Pinpoint the cell where the given text exists, returning its (X, Y) midpoint coordinate. 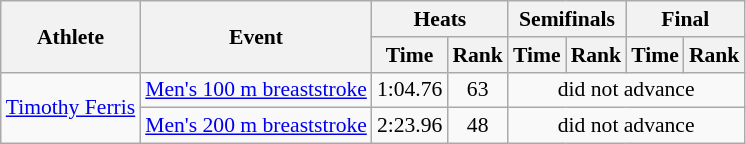
48 (478, 126)
Semifinals (567, 19)
Final (685, 19)
2:23.96 (410, 126)
Athlete (70, 36)
Men's 200 m breaststroke (256, 126)
Timothy Ferris (70, 108)
Men's 100 m breaststroke (256, 90)
Event (256, 36)
1:04.76 (410, 90)
Heats (440, 19)
63 (478, 90)
